Identify which cell holds the provided text, then report its (X, Y) central coordinate. 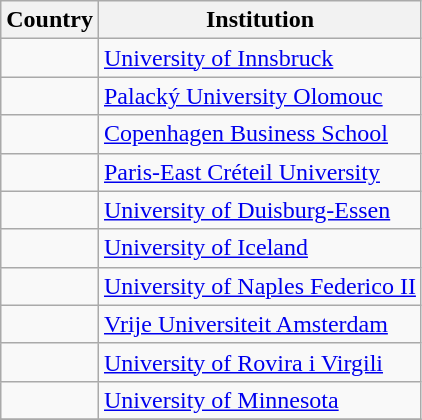
University of Duisburg-Essen (260, 210)
Institution (260, 20)
University of Naples Federico II (260, 286)
University of Iceland (260, 248)
Paris-East Créteil University (260, 172)
Copenhagen Business School (260, 134)
Palacký University Olomouc (260, 96)
University of Innsbruck (260, 58)
University of Minnesota (260, 400)
Vrije Universiteit Amsterdam (260, 324)
Country (50, 20)
University of Rovira i Virgili (260, 362)
